Scan for the cell matching the given text and deliver its (X, Y) coordinate at center. 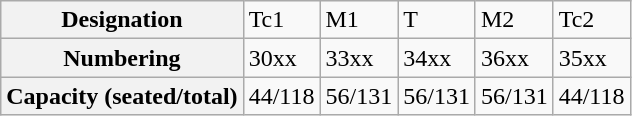
34xx (437, 58)
36xx (514, 58)
30xx (282, 58)
Tc2 (592, 20)
T (437, 20)
33xx (359, 58)
Capacity (seated/total) (122, 96)
35xx (592, 58)
M1 (359, 20)
Numbering (122, 58)
Tc1 (282, 20)
Designation (122, 20)
M2 (514, 20)
